Provide the [x, y] coordinate of the cell's center where the given text is located.  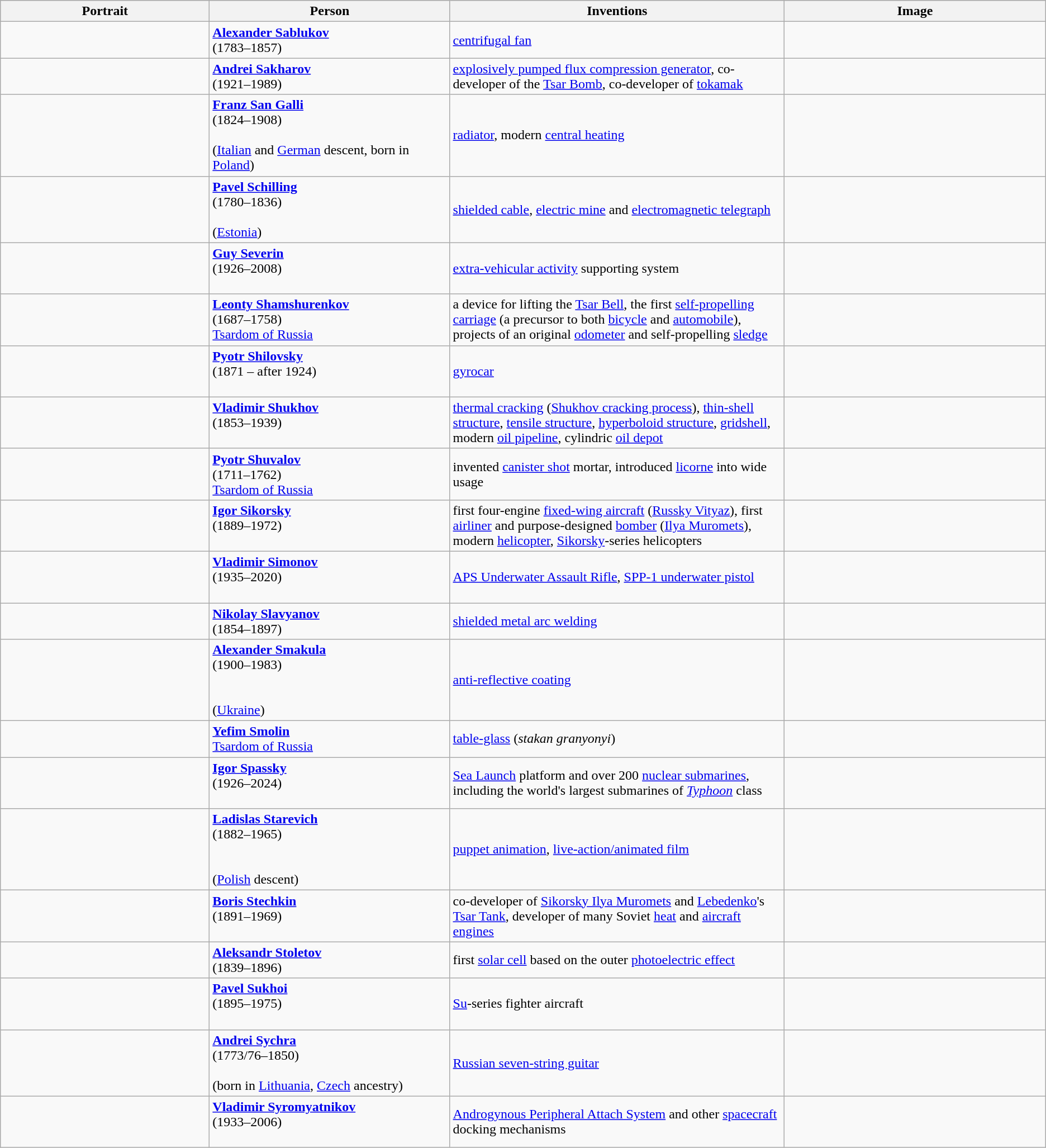
puppet animation, live-action/animated film [617, 850]
shielded cable, electric mine and electromagnetic telegraph [617, 209]
Andrei Sychra (1773/76–1850)(born in Lithuania, Czech ancestry) [330, 1063]
Pavel Schilling (1780–1836) (Estonia) [330, 209]
table-glass (stakan granyonyi) [617, 739]
Franz San Galli(1824–1908)(Italian and German descent, born in Poland) [330, 135]
Igor Spassky (1926–2024) [330, 783]
Vladimir Shukhov (1853–1939) [330, 423]
Vladimir Syromyatnikov (1933–2006) [330, 1122]
Androgynous Peripheral Attach System and other spacecraft docking mechanisms [617, 1122]
Ladislas Starevich (1882–1965) (Polish descent) [330, 850]
Andrei Sakharov (1921–1989) [330, 76]
Vladimir Simonov (1935–2020) [330, 577]
Pyotr Shuvalov(1711–1762) Tsardom of Russia [330, 474]
Su-series fighter aircraft [617, 1004]
Yefim Smolin Tsardom of Russia [330, 739]
Inventions [617, 11]
anti-reflective coating [617, 680]
radiator, modern central heating [617, 135]
centrifugal fan [617, 40]
Russian seven-string guitar [617, 1063]
gyrocar [617, 371]
Pyotr Shilovsky (1871 – after 1924) [330, 371]
Leonty Shamshurenkov (1687–1758) Tsardom of Russia [330, 320]
Person [330, 11]
Igor Sikorsky (1889–1972) [330, 525]
Sea Launch platform and over 200 nuclear submarines, including the world's largest submarines of Typhoon class [617, 783]
Aleksandr Stoletov (1839–1896) [330, 960]
Pavel Sukhoi (1895–1975) [330, 1004]
first solar cell based on the outer photoelectric effect [617, 960]
APS Underwater Assault Rifle, SPP-1 underwater pistol [617, 577]
Nikolay Slavyanov (1854–1897) [330, 620]
co-developer of Sikorsky Ilya Muromets and Lebedenko's Tsar Tank, developer of many Soviet heat and aircraft engines [617, 916]
explosively pumped flux compression generator, co-developer of the Tsar Bomb, co-developer of tokamak [617, 76]
extra-vehicular activity supporting system [617, 268]
Guy Severin (1926–2008) [330, 268]
shielded metal arc welding [617, 620]
invented canister shot mortar, introduced licorne into wide usage [617, 474]
Alexander Sablukov (1783–1857) [330, 40]
Alexander Smakula (1900–1983) (Ukraine) [330, 680]
Boris Stechkin (1891–1969) [330, 916]
Portrait [105, 11]
Image [915, 11]
